Detect which cell encompasses the target text, then output its (X, Y) center coordinate. 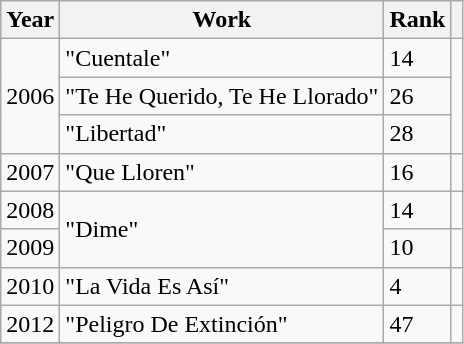
Year (30, 20)
2006 (30, 96)
28 (418, 134)
2010 (30, 286)
Rank (418, 20)
26 (418, 96)
2009 (30, 248)
10 (418, 248)
2008 (30, 210)
Work (222, 20)
4 (418, 286)
47 (418, 324)
2007 (30, 172)
"Te He Querido, Te He Llorado" (222, 96)
"Peligro De Extinción" (222, 324)
16 (418, 172)
"Cuentale" (222, 58)
2012 (30, 324)
"Libertad" (222, 134)
"Dime" (222, 229)
"La Vida Es Así" (222, 286)
"Que Lloren" (222, 172)
